From the cell containing the given text, extract its center point as [X, Y] coordinate. 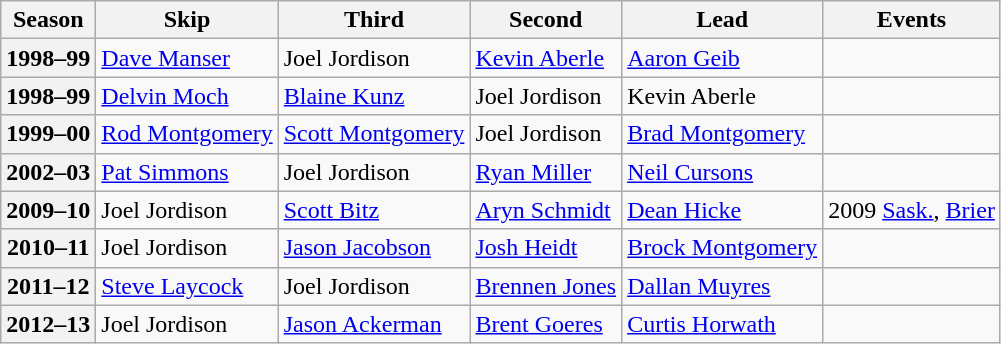
Jason Jacobson [374, 248]
2009–10 [48, 210]
Events [912, 20]
2002–03 [48, 172]
1999–00 [48, 134]
2011–12 [48, 286]
Third [374, 20]
2010–11 [48, 248]
Dave Manser [187, 58]
Brennen Jones [546, 286]
Scott Montgomery [374, 134]
Second [546, 20]
Josh Heidt [546, 248]
2009 Sask., Brier [912, 210]
Lead [722, 20]
Blaine Kunz [374, 96]
Dean Hicke [722, 210]
Steve Laycock [187, 286]
Skip [187, 20]
Ryan Miller [546, 172]
Dallan Muyres [722, 286]
Neil Cursons [722, 172]
Brad Montgomery [722, 134]
Brent Goeres [546, 324]
Pat Simmons [187, 172]
Season [48, 20]
Brock Montgomery [722, 248]
Rod Montgomery [187, 134]
Scott Bitz [374, 210]
Aryn Schmidt [546, 210]
Jason Ackerman [374, 324]
Curtis Horwath [722, 324]
Aaron Geib [722, 58]
2012–13 [48, 324]
Delvin Moch [187, 96]
